Locate the cell with the specified text and output its (X, Y) center coordinate. 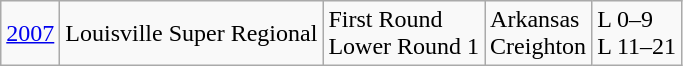
Louisville Super Regional (192, 34)
ArkansasCreighton (538, 34)
First RoundLower Round 1 (404, 34)
2007 (30, 34)
L 0–9L 11–21 (637, 34)
